Extract the [X, Y] coordinate from the center of the cell holding the provided text.  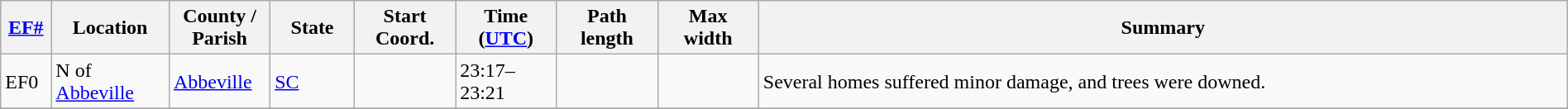
N of Abbeville [111, 81]
Max width [708, 28]
SC [313, 81]
Location [111, 28]
EF# [26, 28]
Several homes suffered minor damage, and trees were downed. [1163, 81]
Time (UTC) [506, 28]
Path length [607, 28]
Summary [1163, 28]
Start Coord. [404, 28]
EF0 [26, 81]
Abbeville [219, 81]
23:17–23:21 [506, 81]
State [313, 28]
County / Parish [219, 28]
